Locate the cell with the specified text and output its [x, y] center coordinate. 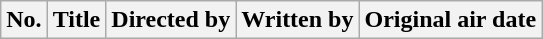
No. [24, 20]
Directed by [171, 20]
Title [76, 20]
Written by [298, 20]
Original air date [450, 20]
